Identify which cell holds the provided text, then report its (x, y) central coordinate. 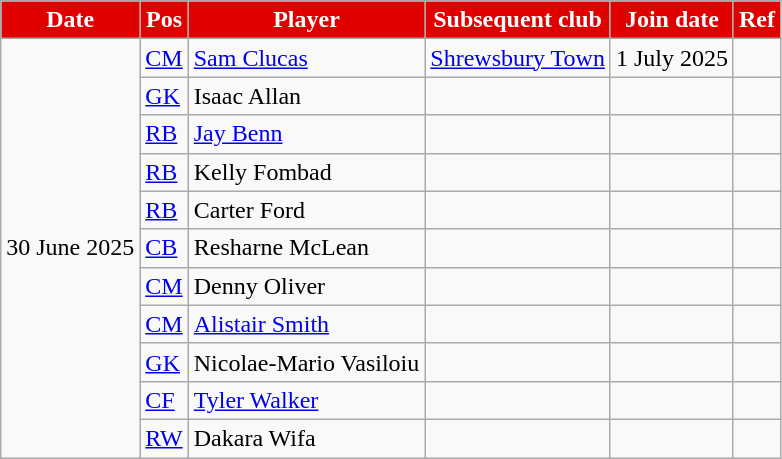
CB (164, 248)
Tyler Walker (306, 400)
Kelly Fombad (306, 172)
Denny Oliver (306, 286)
Pos (164, 20)
Player (306, 20)
Ref (756, 20)
Carter Ford (306, 210)
CF (164, 400)
RW (164, 438)
Jay Benn (306, 134)
Subsequent club (518, 20)
Join date (672, 20)
Resharne McLean (306, 248)
Date (70, 20)
Isaac Allan (306, 96)
1 July 2025 (672, 58)
Shrewsbury Town (518, 58)
Dakara Wifa (306, 438)
Alistair Smith (306, 324)
30 June 2025 (70, 248)
Nicolae-Mario Vasiloiu (306, 362)
Sam Clucas (306, 58)
